For the text-containing cell, return its midpoint in (x, y) coordinate format. 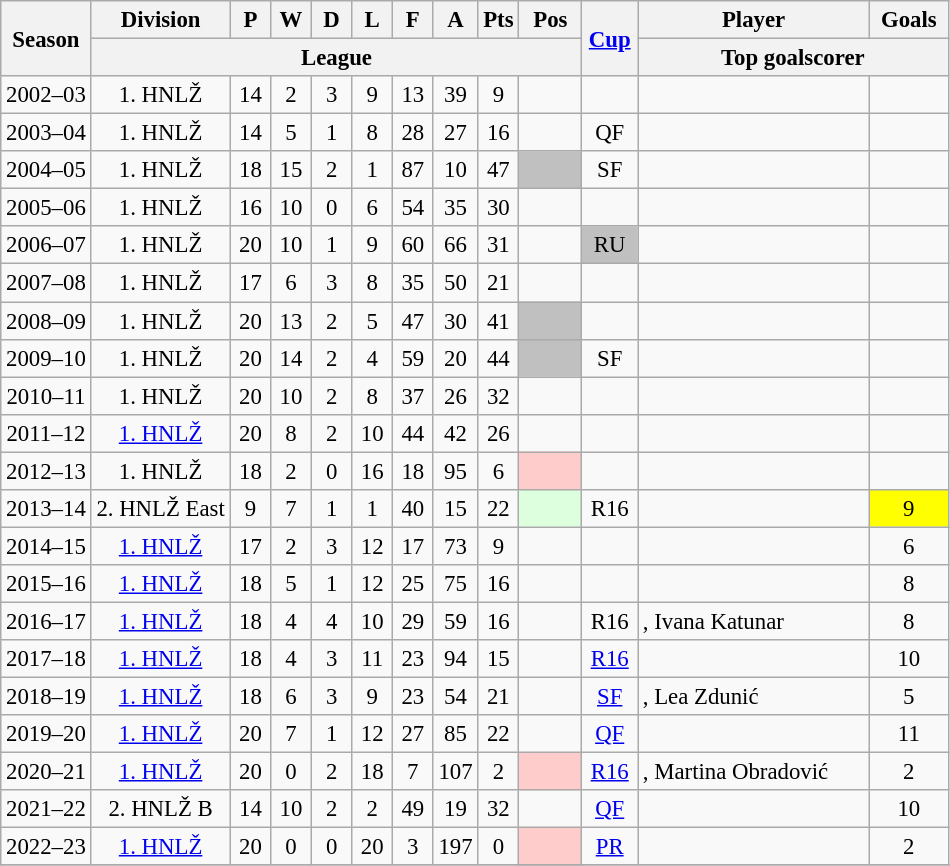
Top goalscorer (794, 58)
League (336, 58)
Cup (610, 38)
P (250, 20)
25 (412, 584)
42 (456, 433)
2006–07 (46, 245)
2007–08 (46, 283)
2015–16 (46, 584)
49 (412, 809)
Season (46, 38)
37 (412, 396)
Division (160, 20)
2002–03 (46, 95)
2. HNLŽ B (160, 809)
, Lea Zdunić (754, 697)
2014–15 (46, 546)
Player (754, 20)
107 (456, 772)
2008–09 (46, 321)
95 (456, 471)
85 (456, 734)
2016–17 (46, 621)
, Ivana Katunar (754, 621)
2004–05 (46, 170)
Pts (498, 20)
D (332, 20)
41 (498, 321)
, Martina Obradović (754, 772)
2005–06 (46, 208)
197 (456, 847)
PR (610, 847)
A (456, 20)
2021–22 (46, 809)
19 (456, 809)
39 (456, 95)
73 (456, 546)
2013–14 (46, 509)
2017–18 (46, 659)
2011–12 (46, 433)
2003–04 (46, 133)
31 (498, 245)
W (292, 20)
2010–11 (46, 396)
94 (456, 659)
2009–10 (46, 358)
Pos (550, 20)
2. HNLŽ East (160, 509)
29 (412, 621)
F (412, 20)
RU (610, 245)
2020–21 (46, 772)
60 (412, 245)
2022–23 (46, 847)
2019–20 (46, 734)
28 (412, 133)
Goals (910, 20)
L (372, 20)
40 (412, 509)
2012–13 (46, 471)
87 (412, 170)
2018–19 (46, 697)
66 (456, 245)
75 (456, 584)
50 (456, 283)
